Locate the cell with the specified text and output its [X, Y] center coordinate. 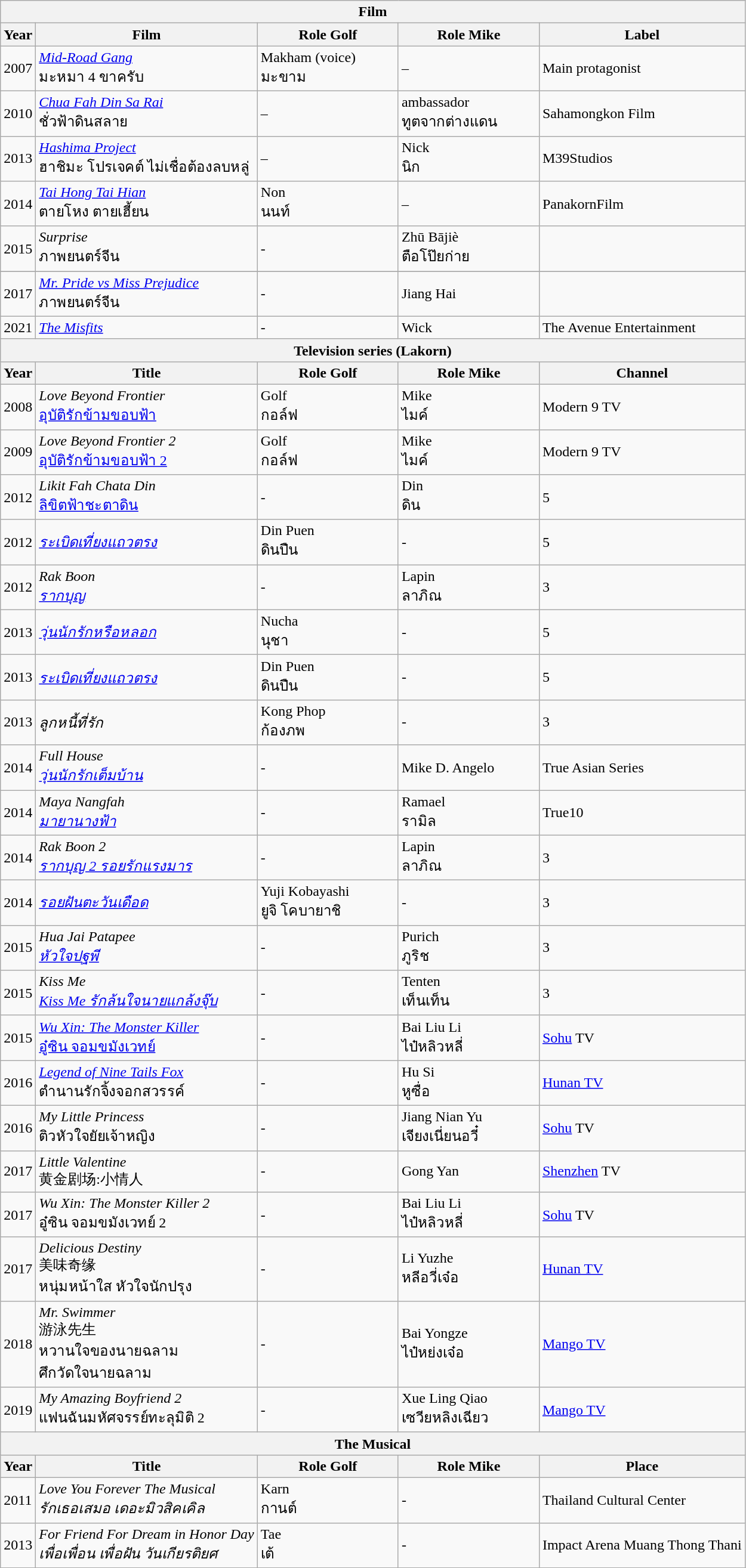
Love You Forever The Musicalรักเธอเสมอ เดอะมิวสิคเคิล [147, 1500]
Label [642, 35]
2019 [18, 1410]
True Asian Series [642, 768]
Kong Phopก้องภพ [328, 722]
Nonนนท์ [328, 204]
2021 [18, 327]
2010 [18, 113]
Wu Xin: The Monster Killerอู๋ซิน จอมขมังเวทย์ [147, 1038]
Zhū Bājiè ตือโป๊ยก่าย [468, 249]
Makham (voice)มะขาม [328, 69]
My Amazing Boyfriend 2 แฟนฉันมหัศจรรย์ทะลุมิติ 2 [147, 1410]
Li Yuzheหลีอวี่เจ๋อ [468, 1269]
2018 [18, 1344]
Television series (Lakorn) [372, 350]
Mr. Pride vs Miss Prejudiceภาพยนตร์จีน [147, 294]
Love Beyond Frontier อุบัติรักข้ามขอบฟ้า [147, 407]
The Musical [372, 1443]
Channel [642, 373]
2007 [18, 69]
Maya Nangfahมายานางฟ้า [147, 812]
Nickนิก [468, 159]
Hu Si หูซื่อ [468, 1083]
Full Houseวุ่นนักรักเต็มบ้าน [147, 768]
Xue Ling Qiaoเซวียหลิงเฉียว [468, 1410]
Rak Boon 2รากบุญ 2 รอยรักแรงมาร [147, 858]
Gong Yan [468, 1171]
Ramaelรามิล [468, 812]
2011 [18, 1500]
ambassadorทูตจากต่างแดน [468, 113]
Karnกานต์ [328, 1500]
Surpriseภาพยนตร์จีน [147, 249]
Yuji Kobayashiยูจิ โคบายาชิ [328, 903]
2009 [18, 452]
Jiang Hai [468, 294]
Little Valentine黄金剧场:小情人 [147, 1171]
PanakornFilm [642, 204]
Bai Liu Li ไป๋หลิวหลี่ [468, 1038]
Main protagonist [642, 69]
Hua Jai Patapee หัวใจปฐพี [147, 948]
Impact Arena Muang Thong Thani [642, 1545]
ลูกหนี้ที่รัก [147, 722]
Nuchaนุชา [328, 632]
Bai Liu Liไป๋หลิวหลี่ [468, 1215]
Wu Xin: The Monster Killer 2อู๋ซิน จอมขมังเวทย์ 2 [147, 1215]
M39Studios [642, 159]
Place [642, 1466]
Love Beyond Frontier 2 อุบัติรักข้ามขอบฟ้า 2 [147, 452]
Chua Fah Din Sa Raiชั่วฟ้าดินสลาย [147, 113]
Taeเต้ [328, 1545]
The Avenue Entertainment [642, 327]
Wick [468, 327]
Mr. Swimmer 游泳先生หวานใจของนายฉลามศึกวัดใจนายฉลาม [147, 1344]
Tenten เท็นเท็น [468, 993]
My Little Princessติวหัวใจยัยเจ้าหญิง [147, 1128]
Dinดิน [468, 497]
Kiss Me Kiss Me รักล้นใจนายแกล้งจุ๊บ [147, 993]
วุ่นนักรักหรือหลอก [147, 632]
For Friend For Dream in Honor Dayเพื่อเพื่อน เพื่อฝัน วันเกียรติยศ [147, 1545]
Likit Fah Chata Din ลิขิตฟ้าชะตาดิน [147, 497]
2008 [18, 407]
Delicious Destiny 美味奇缘หนุ่มหน้าใส หัวใจนักปรุง [147, 1269]
The Misfits [147, 327]
Jiang Nian Yu เจียงเนี่ยนอวี๋ [468, 1128]
Legend of Nine Tails Foxตำนานรักจิ้งจอกสวรรค์ [147, 1083]
Shenzhen TV [642, 1171]
True10 [642, 812]
Tai Hong Tai Hianตายโหง ตายเฮี้ยน [147, 204]
รอยฝันตะวันเดือด [147, 903]
Thailand Cultural Center [642, 1500]
Mid-Road Gangมะหมา 4 ขาครับ [147, 69]
Purich ภูริช [468, 948]
Sahamongkon Film [642, 113]
Hashima Projectฮาชิมะ โปรเจคต์ ไม่เชื่อต้องลบหลู่ [147, 159]
Rak Boonรากบุญ [147, 587]
Bai Yongzeไป๋หย่งเจ๋อ [468, 1344]
Mike D. Angelo [468, 768]
